Capture the cell that displays the provided text and extract its [x, y] central coordinate. 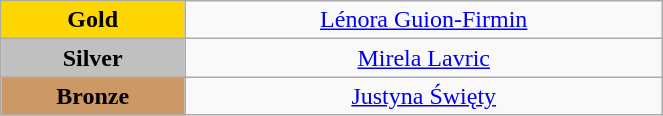
Mirela Lavric [424, 58]
Gold [93, 20]
Bronze [93, 96]
Silver [93, 58]
Lénora Guion-Firmin [424, 20]
Justyna Święty [424, 96]
